Return the [x, y] coordinate for the center point of the cell that contains the specified text.  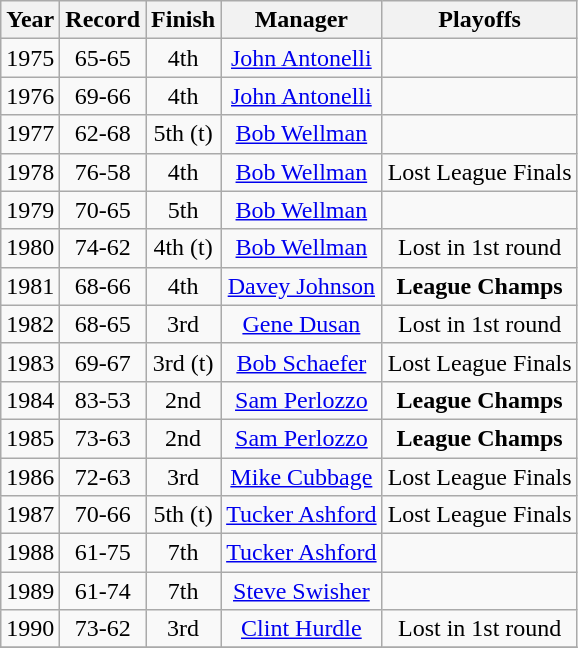
1983 [30, 362]
72-63 [103, 477]
1987 [30, 515]
4th (t) [184, 248]
Record [103, 20]
Davey Johnson [302, 286]
1981 [30, 286]
76-58 [103, 172]
1980 [30, 248]
1989 [30, 591]
68-66 [103, 286]
83-53 [103, 400]
1986 [30, 477]
1982 [30, 324]
Steve Swisher [302, 591]
Year [30, 20]
3rd (t) [184, 362]
Bob Schaefer [302, 362]
1988 [30, 553]
1990 [30, 629]
Finish [184, 20]
1978 [30, 172]
69-67 [103, 362]
73-62 [103, 629]
Playoffs [480, 20]
1979 [30, 210]
70-66 [103, 515]
68-65 [103, 324]
65-65 [103, 58]
74-62 [103, 248]
Manager [302, 20]
1976 [30, 96]
Clint Hurdle [302, 629]
61-74 [103, 591]
Gene Dusan [302, 324]
62-68 [103, 134]
61-75 [103, 553]
1977 [30, 134]
1985 [30, 438]
1984 [30, 400]
5th [184, 210]
Mike Cubbage [302, 477]
70-65 [103, 210]
1975 [30, 58]
69-66 [103, 96]
73-63 [103, 438]
